From the cell containing the given text, extract its center point as (x, y) coordinate. 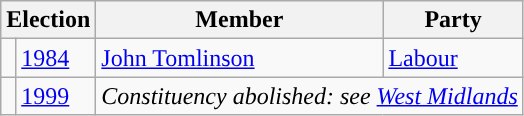
Election (48, 20)
1984 (56, 58)
Member (240, 20)
John Tomlinson (240, 58)
1999 (56, 96)
Constituency abolished: see West Midlands (310, 96)
Labour (453, 58)
Party (453, 20)
